Pinpoint the cell where the given text exists, returning its [x, y] midpoint coordinate. 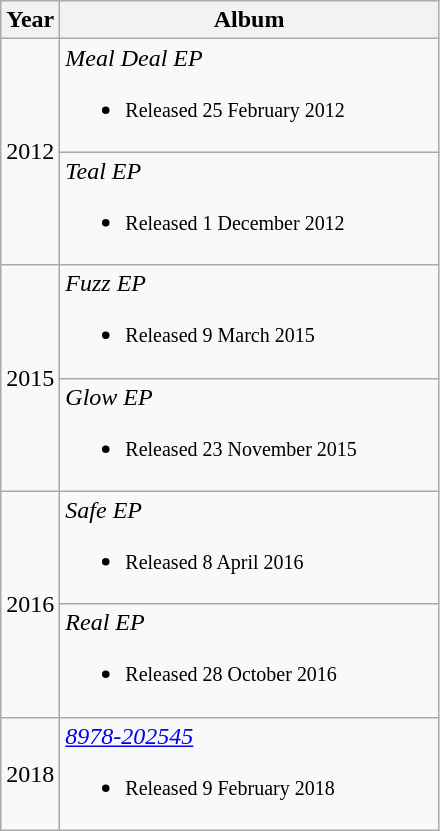
Glow EPReleased 23 November 2015 [250, 434]
Year [30, 20]
Safe EPReleased 8 April 2016 [250, 548]
2018 [30, 774]
Teal EPReleased 1 December 2012 [250, 208]
Meal Deal EPReleased 25 February 2012 [250, 96]
Fuzz EPReleased 9 March 2015 [250, 322]
2015 [30, 378]
8978-202545Released 9 February 2018 [250, 774]
2012 [30, 152]
Album [250, 20]
2016 [30, 604]
Real EPReleased 28 October 2016 [250, 660]
